Provide the (x, y) coordinate of the cell's center where the given text is located.  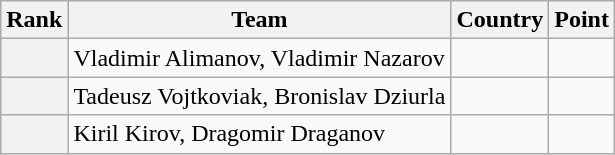
Country (500, 20)
Tadeusz Vojtkoviak, Bronislav Dziurla (260, 96)
Vladimir Alimanov, Vladimir Nazarov (260, 58)
Point (582, 20)
Team (260, 20)
Rank (34, 20)
Kiril Kirov, Dragomir Draganov (260, 134)
